Detect which cell encompasses the target text, then output its [x, y] center coordinate. 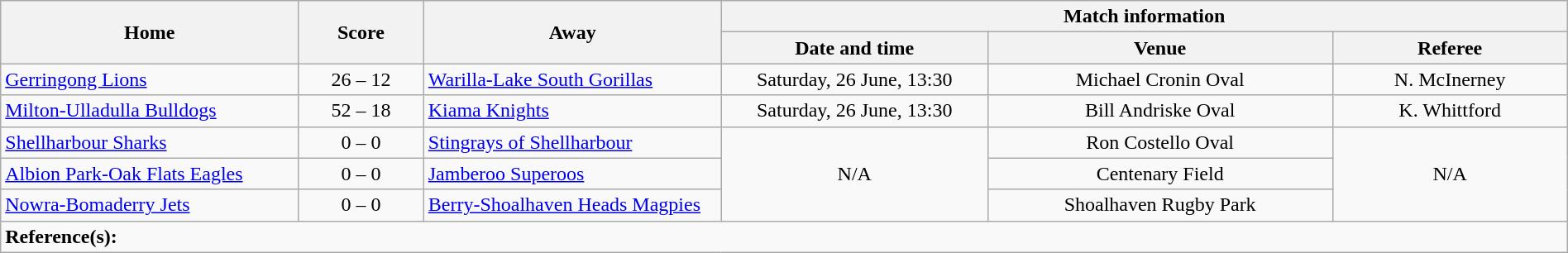
Venue [1159, 48]
Centenary Field [1159, 174]
Match information [1145, 17]
Albion Park-Oak Flats Eagles [150, 174]
52 – 18 [361, 111]
Nowra-Bomaderry Jets [150, 205]
Kiama Knights [572, 111]
26 – 12 [361, 79]
Warilla-Lake South Gorillas [572, 79]
Away [572, 32]
Stingrays of Shellharbour [572, 142]
Jamberoo Superoos [572, 174]
Shellharbour Sharks [150, 142]
Ron Costello Oval [1159, 142]
Shoalhaven Rugby Park [1159, 205]
Score [361, 32]
N. McInerney [1450, 79]
Gerringong Lions [150, 79]
Milton-Ulladulla Bulldogs [150, 111]
Berry-Shoalhaven Heads Magpies [572, 205]
Referee [1450, 48]
Michael Cronin Oval [1159, 79]
Bill Andriske Oval [1159, 111]
K. Whittford [1450, 111]
Reference(s): [784, 236]
Home [150, 32]
Date and time [854, 48]
